Locate the cell with the specified text and output its (x, y) center coordinate. 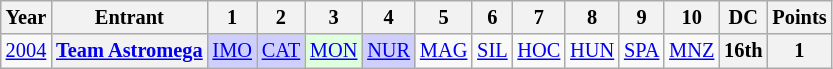
8 (592, 17)
DC (743, 17)
HOC (540, 51)
MAG (444, 51)
9 (642, 17)
CAT (281, 51)
6 (492, 17)
10 (692, 17)
2004 (26, 51)
Entrant (129, 17)
HUN (592, 51)
Points (799, 17)
4 (388, 17)
SPA (642, 51)
Year (26, 17)
16th (743, 51)
IMO (232, 51)
7 (540, 17)
2 (281, 17)
3 (334, 17)
MNZ (692, 51)
5 (444, 17)
SIL (492, 51)
NUR (388, 51)
Team Astromega (129, 51)
MON (334, 51)
